Identify which cell holds the provided text, then report its [x, y] central coordinate. 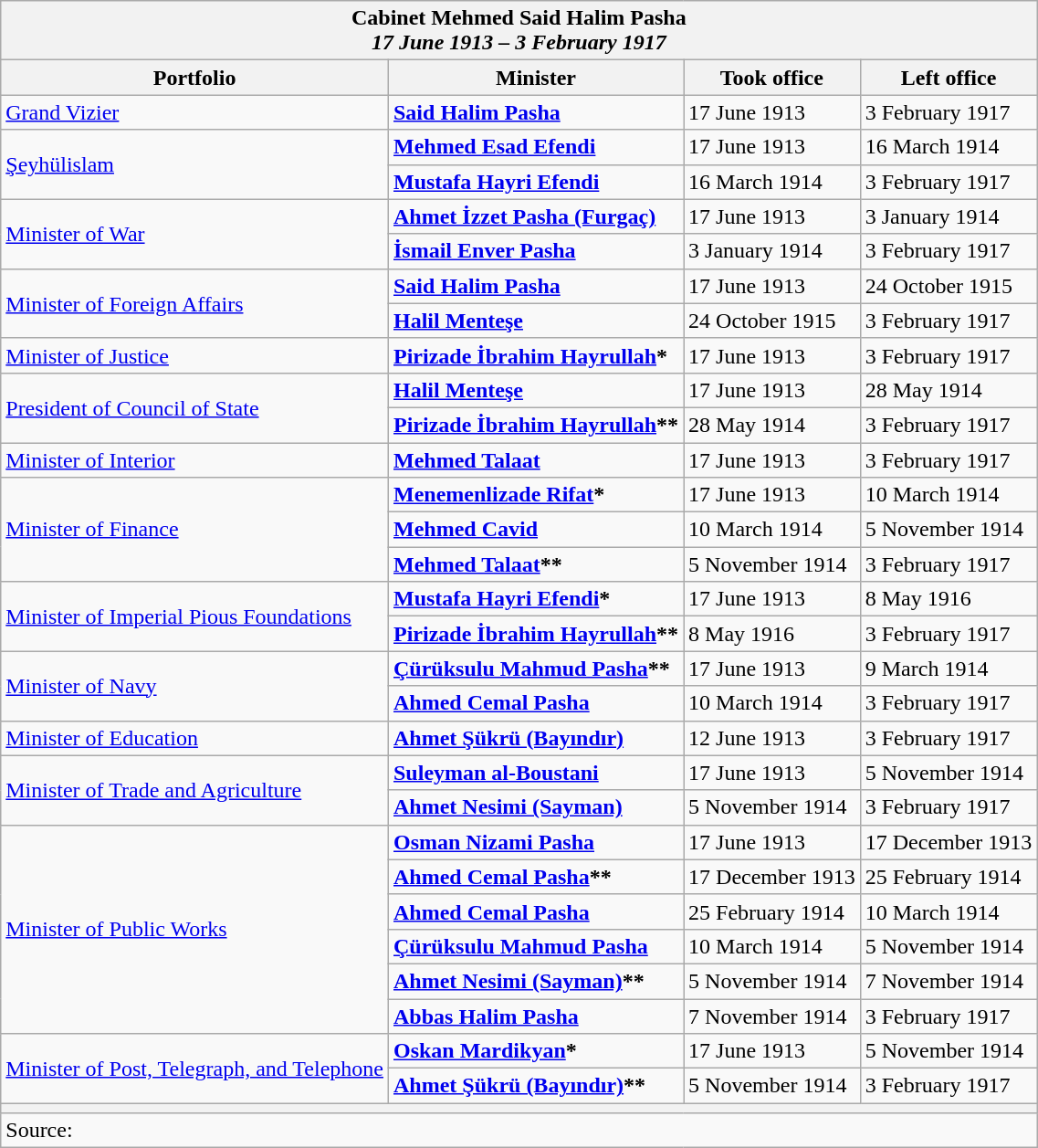
Minister of Post, Telegraph, and Telephone [195, 1069]
Osman Nizami Pasha [535, 842]
Çürüksulu Mahmud Pasha [535, 946]
12 June 1913 [772, 738]
Minister of Navy [195, 686]
Took office [772, 78]
9 March 1914 [949, 669]
Minister of Foreign Affairs [195, 303]
Oskan Mardikyan* [535, 1051]
Grand Vizier [195, 112]
Source: [519, 1131]
Pirizade İbrahim Hayrullah* [535, 355]
Ahmet Şükrü (Bayındır) [535, 738]
İsmail Enver Pasha [535, 251]
Ahmet Nesimi (Sayman) [535, 807]
Menemenlizade Rifat* [535, 495]
Mehmed Cavid [535, 530]
Şeyhülislam [195, 164]
Ahmet İzzet Pasha (Furgaç) [535, 216]
Minister of Public Works [195, 929]
Suleyman al-Boustani [535, 773]
Mehmed Talaat [535, 459]
Mustafa Hayri Efendi [535, 182]
Minister of Imperial Pious Foundations [195, 616]
Minister of Finance [195, 530]
Minister [535, 78]
Minister of War [195, 234]
Abbas Halim Pasha [535, 1016]
Minister of Interior [195, 459]
Minister of Education [195, 738]
Cabinet Mehmed Said Halim Pasha17 June 1913 – 3 February 1917 [519, 31]
Left office [949, 78]
Ahmed Cemal Pasha** [535, 877]
Minister of Justice [195, 355]
Mehmed Talaat** [535, 564]
Minister of Trade and Agriculture [195, 790]
President of Council of State [195, 407]
Ahmet Nesimi (Sayman)** [535, 981]
Portfolio [195, 78]
Çürüksulu Mahmud Pasha** [535, 669]
Mehmed Esad Efendi [535, 147]
Ahmet Şükrü (Bayındır)** [535, 1086]
Mustafa Hayri Efendi* [535, 599]
